Find where the given text appears and provide that cell's center as (x, y) coordinate. 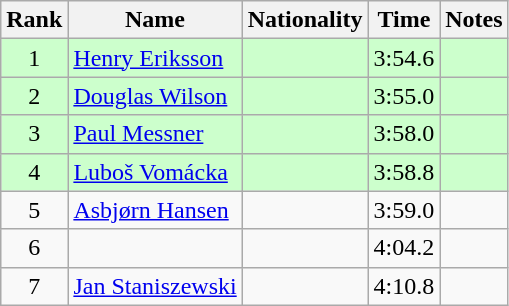
Nationality (305, 20)
Luboš Vomácka (155, 172)
4:10.8 (404, 286)
Jan Staniszewski (155, 286)
6 (34, 248)
5 (34, 210)
2 (34, 96)
Paul Messner (155, 134)
4 (34, 172)
3 (34, 134)
7 (34, 286)
Asbjørn Hansen (155, 210)
3:55.0 (404, 96)
3:58.8 (404, 172)
Douglas Wilson (155, 96)
Name (155, 20)
3:58.0 (404, 134)
Rank (34, 20)
Notes (474, 20)
3:54.6 (404, 58)
Time (404, 20)
3:59.0 (404, 210)
4:04.2 (404, 248)
1 (34, 58)
Henry Eriksson (155, 58)
